Locate the cell with the specified text and output its [X, Y] center coordinate. 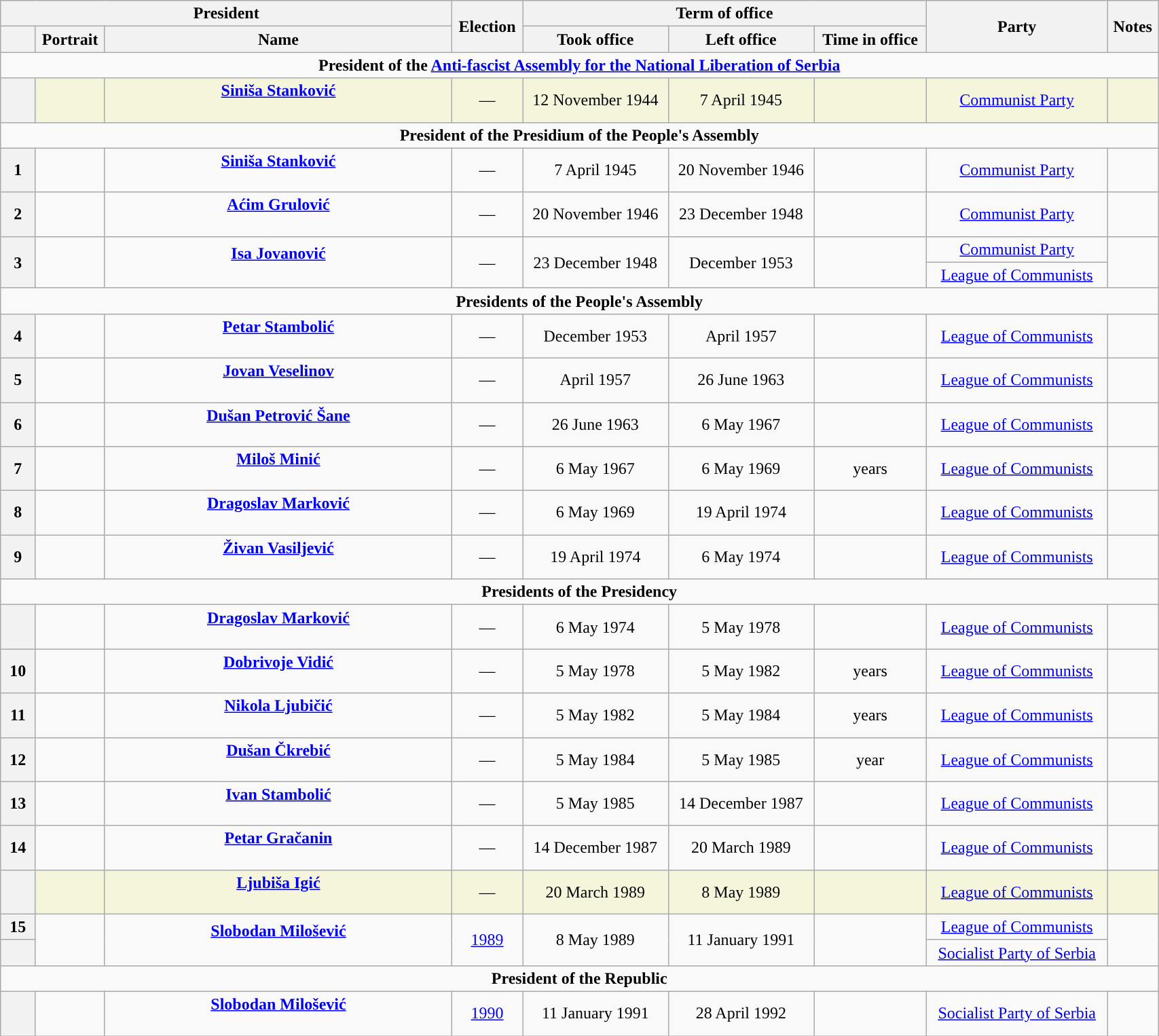
8 [18, 513]
3 [18, 262]
Time in office [870, 39]
Term of office [725, 14]
Jovan Veselinov [278, 380]
Petar Stambolić [278, 335]
Ljubiša Igić [278, 892]
14 [18, 847]
Miloš Minić [278, 468]
Živan Vasiljević [278, 557]
Petar Gračanin [278, 847]
7 [18, 468]
1989 [487, 940]
Presidents of the Presidency [580, 592]
9 [18, 557]
Presidents of the People's Assembly [580, 301]
1 [18, 170]
President [227, 14]
Took office [596, 39]
10 [18, 671]
Dušan Čkrebić [278, 759]
President of the Anti-fascist Assembly for the National Liberation of Serbia [580, 65]
President of the Republic [580, 978]
4 [18, 335]
12 [18, 759]
1990 [487, 1013]
12 November 1944 [596, 100]
year [870, 759]
Ivan Stambolić [278, 804]
11 [18, 716]
15 [18, 927]
Election [487, 26]
Portrait [70, 39]
2 [18, 215]
Dobrivoje Vidić [278, 671]
Left office [741, 39]
6 [18, 424]
Notes [1133, 26]
Nikola Ljubičić [278, 716]
13 [18, 804]
Party [1017, 26]
President of the Presidium of the People's Assembly [580, 135]
Isa Jovanović [278, 262]
5 [18, 380]
Name [278, 39]
Dušan Petrović Šane [278, 424]
Aćim Grulović [278, 215]
28 April 1992 [741, 1013]
